Provide the (x, y) coordinate of the cell's center where the given text is located.  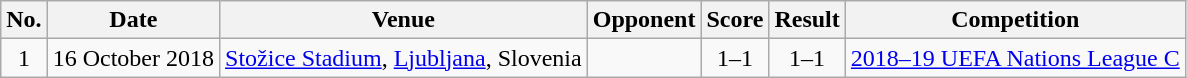
No. (24, 20)
Result (807, 20)
Venue (404, 20)
16 October 2018 (133, 58)
Competition (1015, 20)
Date (133, 20)
Score (735, 20)
2018–19 UEFA Nations League C (1015, 58)
1 (24, 58)
Stožice Stadium, Ljubljana, Slovenia (404, 58)
Opponent (644, 20)
